Find where the given text appears and provide that cell's center as (x, y) coordinate. 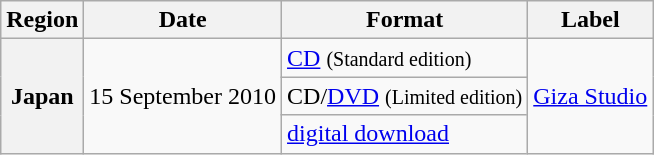
Giza Studio (590, 96)
Japan (42, 96)
Date (183, 20)
CD/DVD (Limited edition) (405, 96)
digital download (405, 134)
15 September 2010 (183, 96)
Region (42, 20)
Label (590, 20)
CD (Standard edition) (405, 58)
Format (405, 20)
